Find where the given text appears and provide that cell's center as (x, y) coordinate. 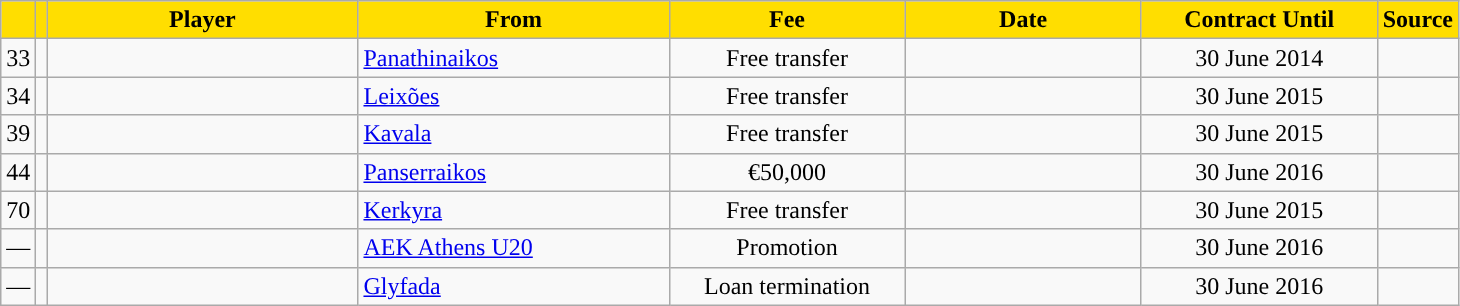
Source (1418, 20)
AEK Athens U20 (514, 248)
Kavala (514, 134)
Promotion (787, 248)
39 (18, 134)
€50,000 (787, 172)
From (514, 20)
Fee (787, 20)
Leixões (514, 96)
Player (202, 20)
33 (18, 58)
Contract Until (1259, 20)
Glyfada (514, 286)
Panathinaikos (514, 58)
44 (18, 172)
30 June 2014 (1259, 58)
Kerkyra (514, 210)
Loan termination (787, 286)
Date (1023, 20)
34 (18, 96)
70 (18, 210)
Panserraikos (514, 172)
